Search for the cell housing the specified text and yield its (X, Y) center coordinate. 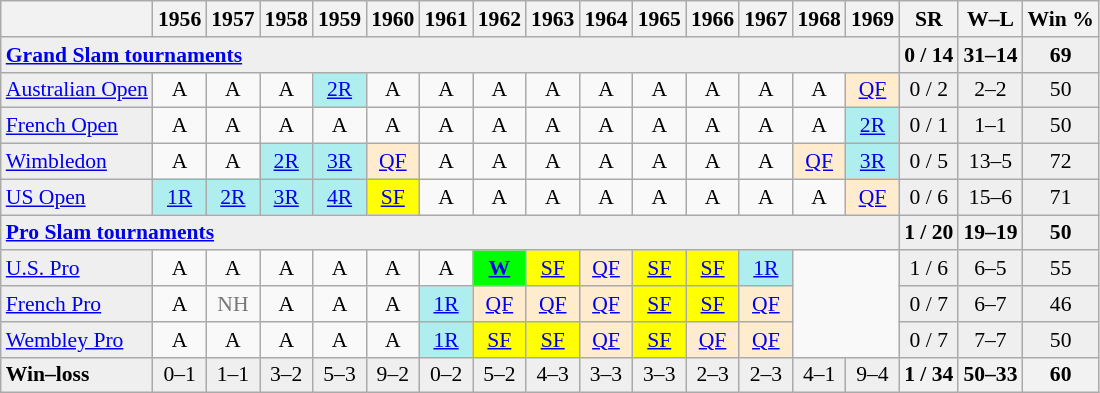
60 (1061, 375)
5–3 (340, 375)
6–5 (990, 269)
0–1 (180, 375)
1966 (712, 19)
4–1 (820, 375)
1964 (606, 19)
1965 (660, 19)
0 / 5 (928, 162)
1956 (180, 19)
1959 (340, 19)
72 (1061, 162)
W (500, 269)
1968 (820, 19)
3–2 (286, 375)
Wimbledon (77, 162)
1963 (552, 19)
1 / 34 (928, 375)
Win–loss (77, 375)
19–19 (990, 233)
7–7 (990, 340)
15–6 (990, 197)
0 / 14 (928, 55)
1961 (446, 19)
46 (1061, 304)
55 (1061, 269)
0 / 1 (928, 126)
NH (232, 304)
SR (928, 19)
50–33 (990, 375)
1967 (766, 19)
0 / 6 (928, 197)
US Open (77, 197)
Pro Slam tournaments (450, 233)
Australian Open (77, 90)
U.S. Pro (77, 269)
4–3 (552, 375)
1969 (872, 19)
W–L (990, 19)
1960 (392, 19)
0 / 2 (928, 90)
69 (1061, 55)
1 / 6 (928, 269)
Wembley Pro (77, 340)
31–14 (990, 55)
71 (1061, 197)
9–2 (392, 375)
4R (340, 197)
French Pro (77, 304)
0–2 (446, 375)
Win % (1061, 19)
1958 (286, 19)
French Open (77, 126)
13–5 (990, 162)
1962 (500, 19)
2–2 (990, 90)
Grand Slam tournaments (450, 55)
1 / 20 (928, 233)
9–4 (872, 375)
6–7 (990, 304)
1957 (232, 19)
5–2 (500, 375)
